Pinpoint the cell where the given text exists, returning its (x, y) midpoint coordinate. 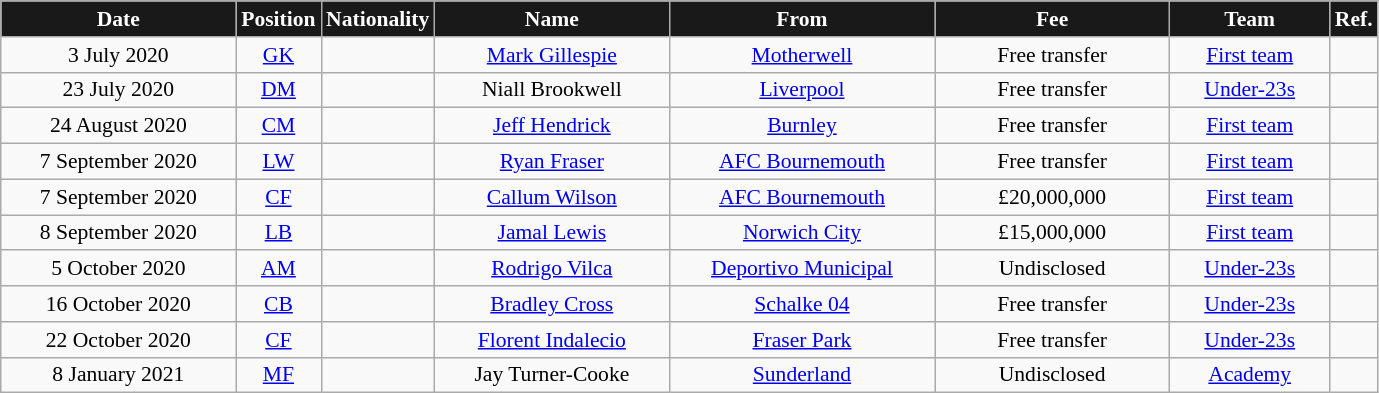
Date (118, 19)
Academy (1250, 375)
23 July 2020 (118, 90)
Jay Turner-Cooke (552, 375)
Team (1250, 19)
Deportivo Municipal (802, 269)
LW (278, 162)
24 August 2020 (118, 126)
Mark Gillespie (552, 55)
Rodrigo Vilca (552, 269)
16 October 2020 (118, 304)
Motherwell (802, 55)
CM (278, 126)
Schalke 04 (802, 304)
8 January 2021 (118, 375)
Liverpool (802, 90)
8 September 2020 (118, 233)
£15,000,000 (1052, 233)
MF (278, 375)
GK (278, 55)
Norwich City (802, 233)
Nationality (378, 19)
Bradley Cross (552, 304)
Ref. (1354, 19)
LB (278, 233)
Name (552, 19)
5 October 2020 (118, 269)
Florent Indalecio (552, 340)
Sunderland (802, 375)
Fraser Park (802, 340)
Ryan Fraser (552, 162)
22 October 2020 (118, 340)
Position (278, 19)
£20,000,000 (1052, 197)
CB (278, 304)
AM (278, 269)
Fee (1052, 19)
Jeff Hendrick (552, 126)
DM (278, 90)
3 July 2020 (118, 55)
Burnley (802, 126)
Callum Wilson (552, 197)
Jamal Lewis (552, 233)
Niall Brookwell (552, 90)
From (802, 19)
